Search for the cell housing the specified text and yield its [X, Y] center coordinate. 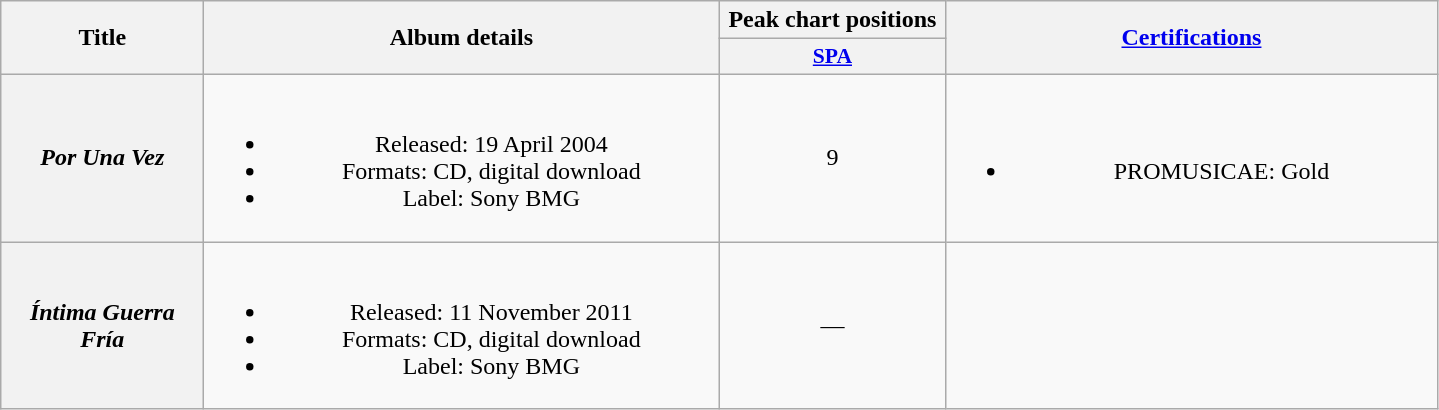
— [832, 326]
9 [832, 158]
Album details [462, 38]
Íntima Guerra Fría [102, 326]
Title [102, 38]
Certifications [1192, 38]
Released: 19 April 2004Formats: CD, digital downloadLabel: Sony BMG [462, 158]
Peak chart positions [832, 20]
SPA [832, 57]
Por Una Vez [102, 158]
Released: 11 November 2011Formats: CD, digital downloadLabel: Sony BMG [462, 326]
PROMUSICAE: Gold [1192, 158]
